Determine the [x, y] coordinate at the center of the cell enclosing the given text.  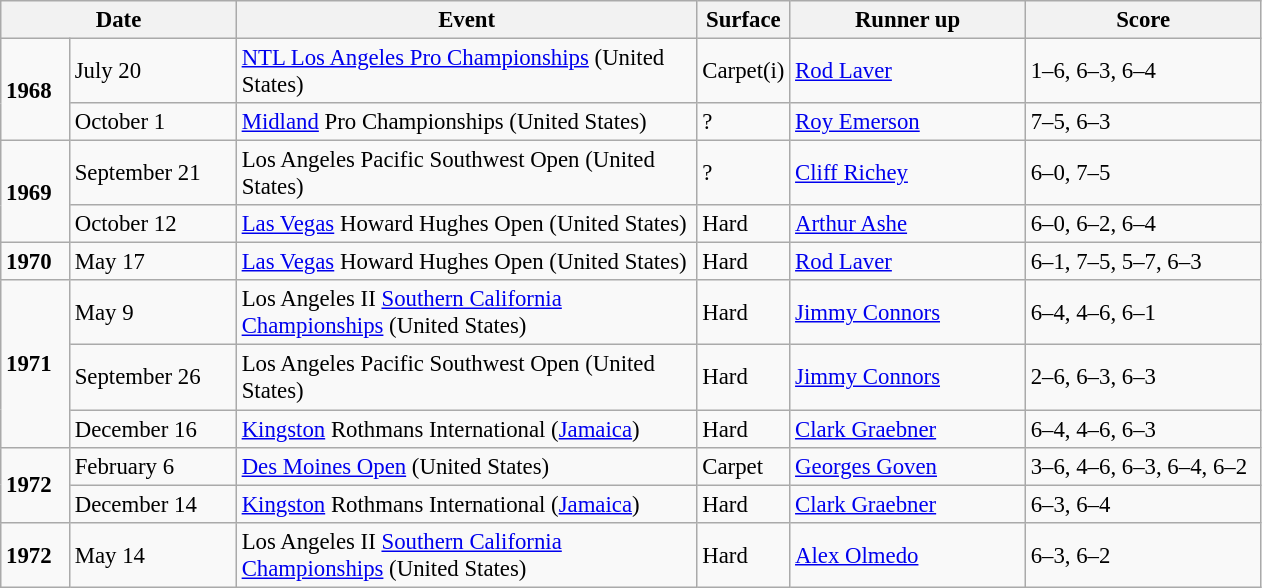
Roy Emerson [908, 122]
May 9 [152, 312]
6–3, 6–2 [1143, 554]
February 6 [152, 466]
Arthur Ashe [908, 224]
3–6, 4–6, 6–3, 6–4, 6–2 [1143, 466]
1–6, 6–3, 6–4 [1143, 72]
December 16 [152, 429]
December 14 [152, 504]
September 26 [152, 378]
October 12 [152, 224]
September 21 [152, 174]
October 1 [152, 122]
Carpet(i) [744, 72]
NTL Los Angeles Pro Championships (United States) [466, 72]
6–3, 6–4 [1143, 504]
Runner up [908, 20]
July 20 [152, 72]
May 14 [152, 554]
2–6, 6–3, 6–3 [1143, 378]
6–4, 4–6, 6–1 [1143, 312]
Score [1143, 20]
Date [119, 20]
6–0, 7–5 [1143, 174]
6–1, 7–5, 5–7, 6–3 [1143, 262]
1970 [36, 262]
1971 [36, 364]
Des Moines Open (United States) [466, 466]
6–0, 6–2, 6–4 [1143, 224]
Midland Pro Championships (United States) [466, 122]
7–5, 6–3 [1143, 122]
May 17 [152, 262]
Carpet [744, 466]
Event [466, 20]
6–4, 4–6, 6–3 [1143, 429]
1969 [36, 192]
Surface [744, 20]
Georges Goven [908, 466]
Alex Olmedo [908, 554]
Cliff Richey [908, 174]
1968 [36, 90]
